Pinpoint the cell where the given text exists, returning its (X, Y) midpoint coordinate. 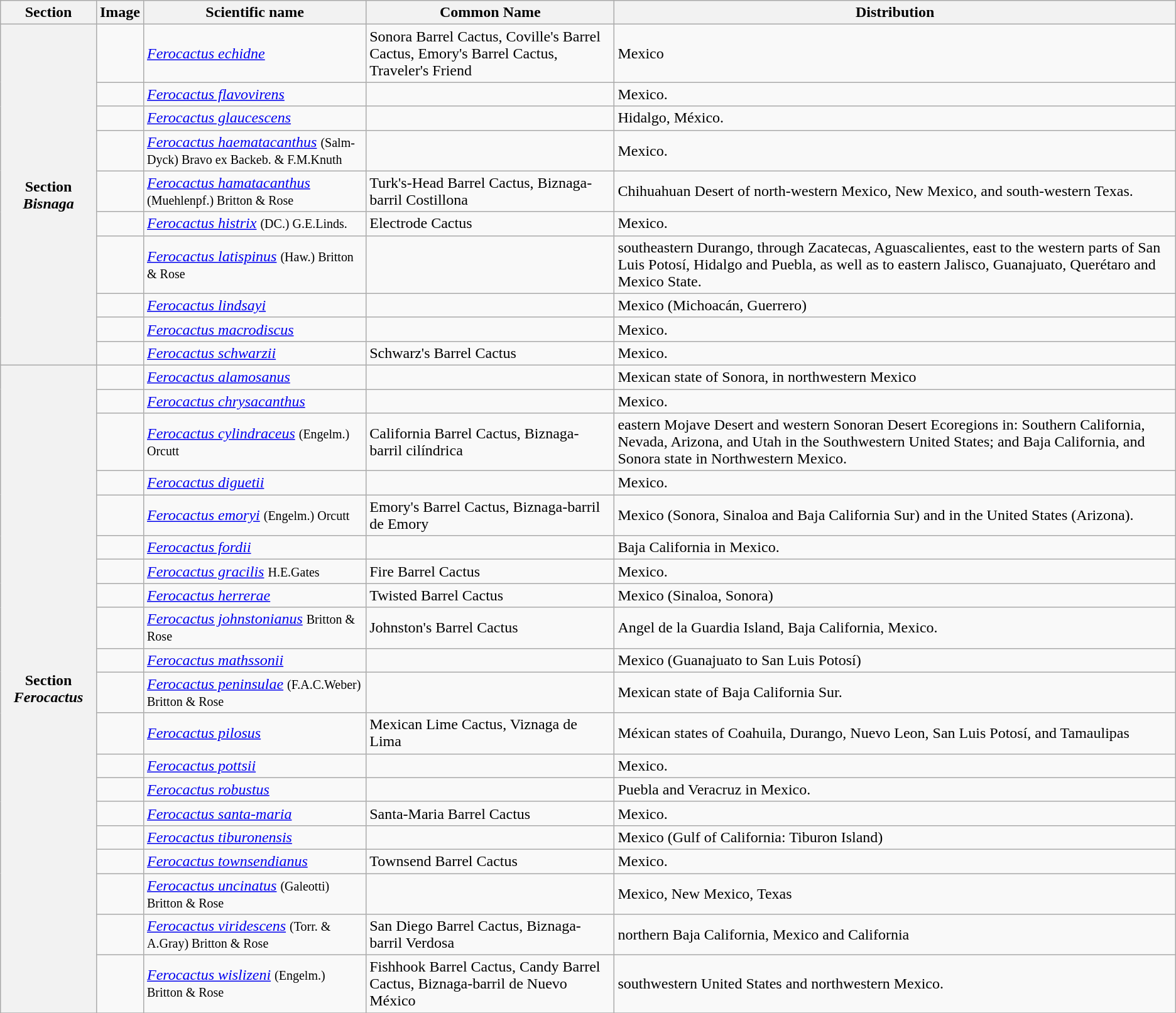
Fire Barrel Cactus (490, 572)
Ferocactus viridescens (Torr. & A.Gray) Britton & Rose (254, 934)
Méxican states of Coahuila, Durango, Nuevo Leon, San Luis Potosí, and Tamaulipas (895, 734)
Ferocactus gracilis H.E.Gates (254, 572)
Electrode Cactus (490, 224)
Ferocactus haematacanthus (Salm-Dyck) Bravo ex Backeb. & F.M.Knuth (254, 151)
Ferocactus santa-maria (254, 813)
Johnston's Barrel Cactus (490, 628)
Ferocactus robustus (254, 789)
Scientific name (254, 13)
Ferocactus echidne (254, 53)
Mexico, New Mexico, Texas (895, 893)
Emory's Barrel Cactus, Biznaga-barril de Emory (490, 515)
Ferocactus tiburonensis (254, 837)
Ferocactus uncinatus (Galeotti) Britton & Rose (254, 893)
Ferocactus histrix (DC.) G.E.Linds. (254, 224)
Ferocactus pilosus (254, 734)
Twisted Barrel Cactus (490, 595)
Ferocactus pottsii (254, 766)
Ferocactus diguetii (254, 483)
Ferocactus herrerae (254, 595)
Ferocactus macrodiscus (254, 329)
Fishhook Barrel Cactus, Candy Barrel Cactus, Biznaga-barril de Nuevo México (490, 984)
northern Baja California, Mexico and California (895, 934)
Ferocactus latispinus (Haw.) Britton & Rose (254, 264)
Mexico (895, 53)
Ferocactus mathssonii (254, 660)
Ferocactus chrysacanthus (254, 401)
Baja California in Mexico. (895, 548)
Schwarz's Barrel Cactus (490, 353)
Mexico (Sinaloa, Sonora) (895, 595)
California Barrel Cactus, Biznaga-barril cilíndrica (490, 442)
Section (49, 13)
Ferocactus flavovirens (254, 94)
Ferocactus peninsulae (F.A.C.Weber) Britton & Rose (254, 692)
Section Ferocactus (49, 688)
Section Bisnaga (49, 195)
Ferocactus lindsayi (254, 305)
Turk's-Head Barrel Cactus, Biznaga-barril Costillona (490, 191)
Mexican Lime Cactus, Viznaga de Lima (490, 734)
Ferocactus hamatacanthus (Muehlenpf.) Britton & Rose (254, 191)
Mexican state of Baja California Sur. (895, 692)
Ferocactus fordii (254, 548)
Ferocactus glaucescens (254, 118)
Common Name (490, 13)
San Diego Barrel Cactus, Biznaga-barril Verdosa (490, 934)
Chihuahuan Desert of north-western Mexico, New Mexico, and south-western Texas. (895, 191)
Ferocactus emoryi (Engelm.) Orcutt (254, 515)
Townsend Barrel Cactus (490, 861)
Mexico (Michoacán, Guerrero) (895, 305)
southwestern United States and northwestern Mexico. (895, 984)
Ferocactus wislizeni (Engelm.) Britton & Rose (254, 984)
Ferocactus cylindraceus (Engelm.) Orcutt (254, 442)
Mexican state of Sonora, in northwestern Mexico (895, 377)
Santa-Maria Barrel Cactus (490, 813)
Sonora Barrel Cactus, Coville's Barrel Cactus, Emory's Barrel Cactus, Traveler's Friend (490, 53)
Puebla and Veracruz in Mexico. (895, 789)
Angel de la Guardia Island, Baja California, Mexico. (895, 628)
Ferocactus townsendianus (254, 861)
Mexico (Gulf of California: Tiburon Island) (895, 837)
Image (119, 13)
Hidalgo, México. (895, 118)
Mexico (Guanajuato to San Luis Potosí) (895, 660)
Mexico (Sonora, Sinaloa and Baja California Sur) and in the United States (Arizona). (895, 515)
Ferocactus alamosanus (254, 377)
Ferocactus johnstonianus Britton & Rose (254, 628)
Ferocactus schwarzii (254, 353)
Distribution (895, 13)
